Determine the [X, Y] coordinate at the center of the cell enclosing the given text.  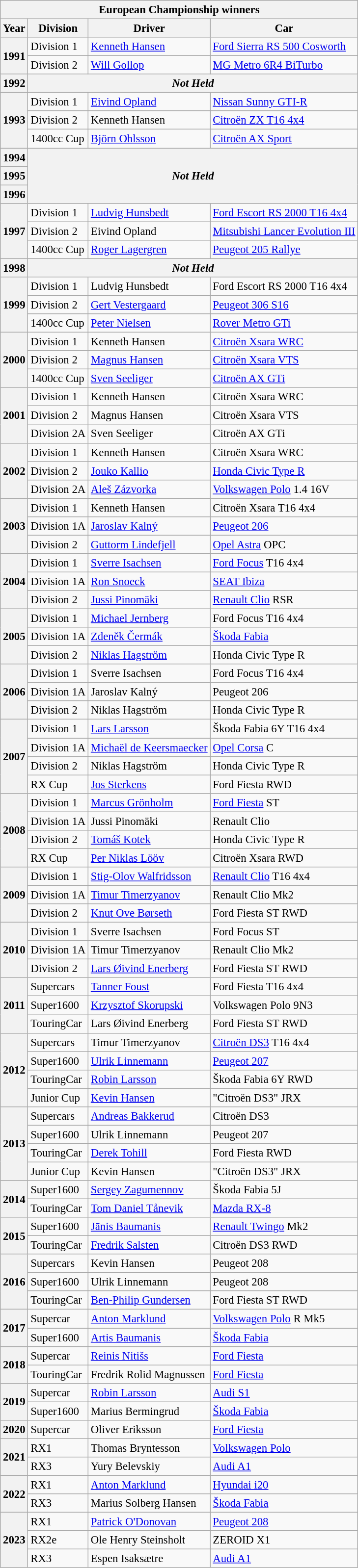
Oliver Eriksson [149, 1430]
Peugeot 306 S16 [284, 305]
2016 [14, 1282]
Aleš Zázvorka [149, 489]
Volkswagen Polo R Mk5 [284, 1319]
2011 [14, 1005]
RX2e [58, 1540]
Ford Focus ST [284, 932]
1998 [14, 268]
Marius Bermingrud [149, 1411]
2020 [14, 1430]
Ole Henry Steinsholt [149, 1540]
Jānis Baumanis [149, 1227]
2009 [14, 895]
1992 [14, 83]
Sergey Zagumennov [149, 1190]
2004 [14, 582]
2006 [14, 692]
Patrick O'Donovan [149, 1522]
Ford Sierra RS 500 Cosworth [284, 47]
2013 [14, 1144]
1993 [14, 121]
2018 [14, 1364]
Roger Lagergren [149, 250]
Yury Belevskiy [149, 1466]
Citroën Xsara RWD [284, 858]
Car [284, 28]
Krzysztof Skorupski [149, 1005]
Ron Snoeck [149, 581]
Ben-Philip Gundersen [149, 1300]
2010 [14, 951]
2005 [14, 637]
Citroën DS3 RWD [284, 1245]
2019 [14, 1402]
1995 [14, 176]
1997 [14, 231]
1999 [14, 305]
Michael Jernberg [149, 618]
Espen Isaksætre [149, 1559]
Tomáš Kotek [149, 840]
2000 [14, 360]
Škoda Fabia 6Y RWD [284, 1079]
Jouko Kallio [149, 471]
2003 [14, 526]
Citroën DS3 [284, 1116]
1994 [14, 157]
Thomas Bryntesson [149, 1448]
2002 [14, 471]
2008 [14, 830]
1991 [14, 56]
Knut Ove Børseth [149, 913]
Citroën DS3 T16 4x4 [284, 1042]
Volkswagen Polo 9N3 [284, 1005]
Mitsubishi Lancer Evolution III [284, 231]
Jos Sterkens [149, 784]
Driver [149, 28]
Tom Daniel Tånevik [149, 1208]
ZEROID X1 [284, 1540]
2017 [14, 1328]
Audi S1 [284, 1392]
Renault Clio RSR [284, 600]
2022 [14, 1494]
Per Niklas Lööv [149, 858]
Ford Fiesta T16 4x4 [284, 987]
Škoda Fabia 6Y T16 4x4 [284, 729]
Citroën Xsara T16 4x4 [284, 508]
Peter Nielsen [149, 323]
Volkswagen Polo [284, 1448]
Derek Tohill [149, 1153]
MG Metro 6R4 BiTurbo [284, 65]
Nissan Sunny GTI-R [284, 102]
Reinis Nitišs [149, 1356]
Ford Fiesta ST [284, 802]
Lars Larsson [149, 729]
Renault Clio [284, 821]
Will Gollop [149, 65]
Opel Astra OPC [284, 544]
Tanner Foust [149, 987]
SEAT Ibiza [284, 581]
Renault Clio T16 4x4 [284, 876]
Fredrik Rolid Magnussen [149, 1374]
Michaël de Keersmaecker [149, 747]
2001 [14, 415]
Artis Baumanis [149, 1337]
European Championship winners [179, 10]
Volkswagen Polo 1.4 16V [284, 489]
2014 [14, 1199]
Division [58, 28]
Marius Solberg Hansen [149, 1503]
2007 [14, 756]
Citroën ZX T16 4x4 [284, 120]
Fredrik Salsten [149, 1245]
Rover Metro GTi [284, 323]
Andreas Bakkerud [149, 1116]
1996 [14, 194]
Opel Corsa C [284, 747]
2021 [14, 1457]
Year [14, 28]
Hyundai i20 [284, 1485]
2015 [14, 1236]
Marcus Grönholm [149, 802]
Peugeot 205 Rallye [284, 250]
Citroën AX Sport [284, 139]
2012 [14, 1070]
Renault Twingo Mk2 [284, 1227]
Björn Ohlsson [149, 139]
Mazda RX-8 [284, 1208]
Gert Vestergaard [149, 305]
2023 [14, 1540]
Škoda Fabia 5J [284, 1190]
Guttorm Lindefjell [149, 544]
Stig-Olov Walfridsson [149, 876]
Zdeněk Čermák [149, 637]
